Detect which cell encompasses the target text, then output its (x, y) center coordinate. 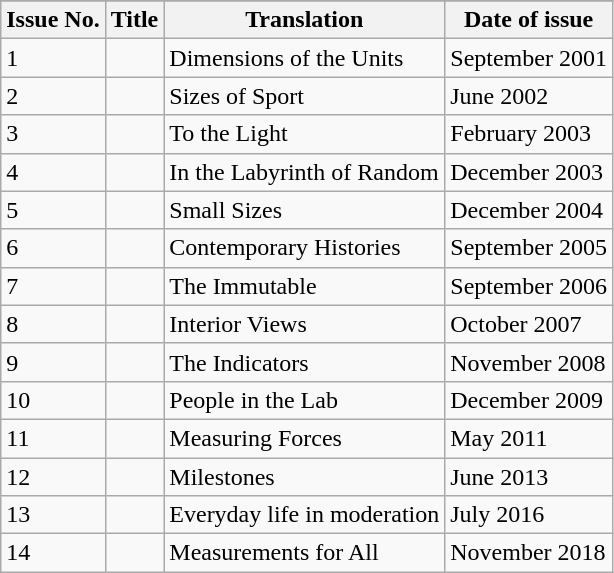
December 2003 (529, 172)
Contemporary Histories (304, 248)
July 2016 (529, 515)
Small Sizes (304, 210)
9 (53, 362)
Issue No. (53, 20)
November 2018 (529, 553)
December 2004 (529, 210)
13 (53, 515)
September 2001 (529, 58)
5 (53, 210)
Dimensions of the Units (304, 58)
1 (53, 58)
Everyday life in moderation (304, 515)
September 2006 (529, 286)
November 2008 (529, 362)
3 (53, 134)
7 (53, 286)
Measurements for All (304, 553)
14 (53, 553)
Interior Views (304, 324)
8 (53, 324)
Translation (304, 20)
December 2009 (529, 400)
Sizes of Sport (304, 96)
Date of issue (529, 20)
October 2007 (529, 324)
2 (53, 96)
The Indicators (304, 362)
May 2011 (529, 438)
Measuring Forces (304, 438)
June 2013 (529, 477)
People in the Lab (304, 400)
The Immutable (304, 286)
4 (53, 172)
Milestones (304, 477)
Title (134, 20)
11 (53, 438)
To the Light (304, 134)
10 (53, 400)
September 2005 (529, 248)
February 2003 (529, 134)
June 2002 (529, 96)
12 (53, 477)
6 (53, 248)
In the Labyrinth of Random (304, 172)
